Detect which cell encompasses the target text, then output its [x, y] center coordinate. 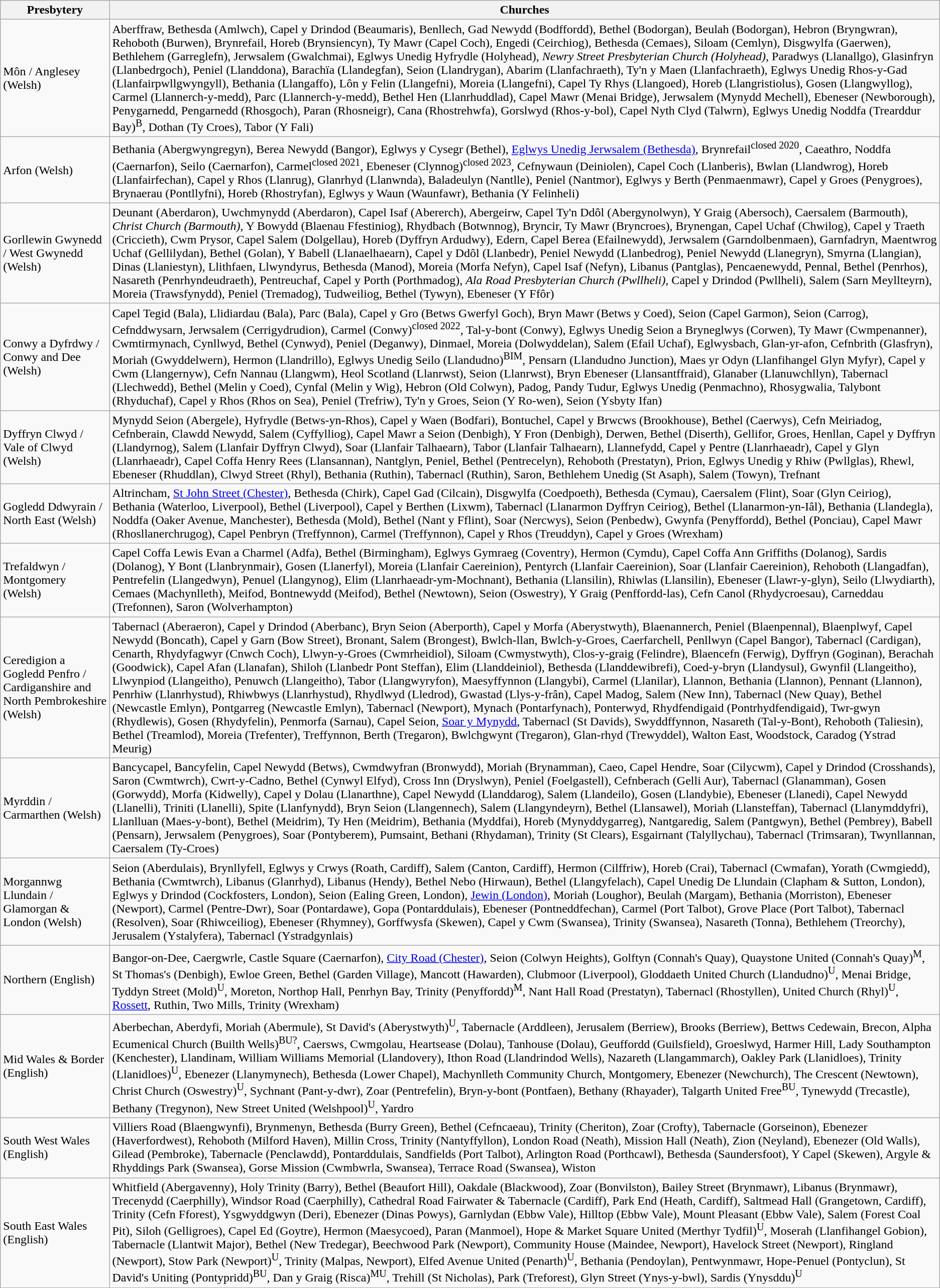
Churches [524, 10]
Gorllewin Gwynedd / West Gwynedd (Welsh) [55, 253]
South East Wales (English) [55, 1233]
Mid Wales & Border (English) [55, 1066]
Presbytery [55, 10]
Conwy a Dyfrdwy / Conwy and Dee (Welsh) [55, 356]
Gogledd Ddwyrain / North East (Welsh) [55, 514]
Dyffryn Clwyd / Vale of Clwyd (Welsh) [55, 447]
Trefaldwyn / Montgomery (Welsh) [55, 580]
Northern (English) [55, 980]
Morgannwg Llundain / Glamorgan & London (Welsh) [55, 901]
Arfon (Welsh) [55, 170]
Myrddin / Carmarthen (Welsh) [55, 808]
South West Wales (English) [55, 1147]
Môn / Anglesey (Welsh) [55, 78]
Ceredigion a Gogledd Penfro / Cardiganshire and North Pembrokeshire (Welsh) [55, 688]
